For the text-containing cell, return its midpoint in [X, Y] coordinate format. 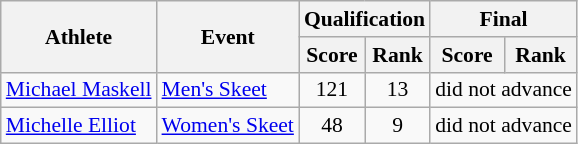
Final [504, 19]
Michelle Elliot [79, 126]
Qualification [364, 19]
Men's Skeet [228, 90]
9 [398, 126]
13 [398, 90]
121 [332, 90]
Athlete [79, 36]
Michael Maskell [79, 90]
48 [332, 126]
Women's Skeet [228, 126]
Event [228, 36]
